Output the (X, Y) coordinate of the center of the cell containing the given text.  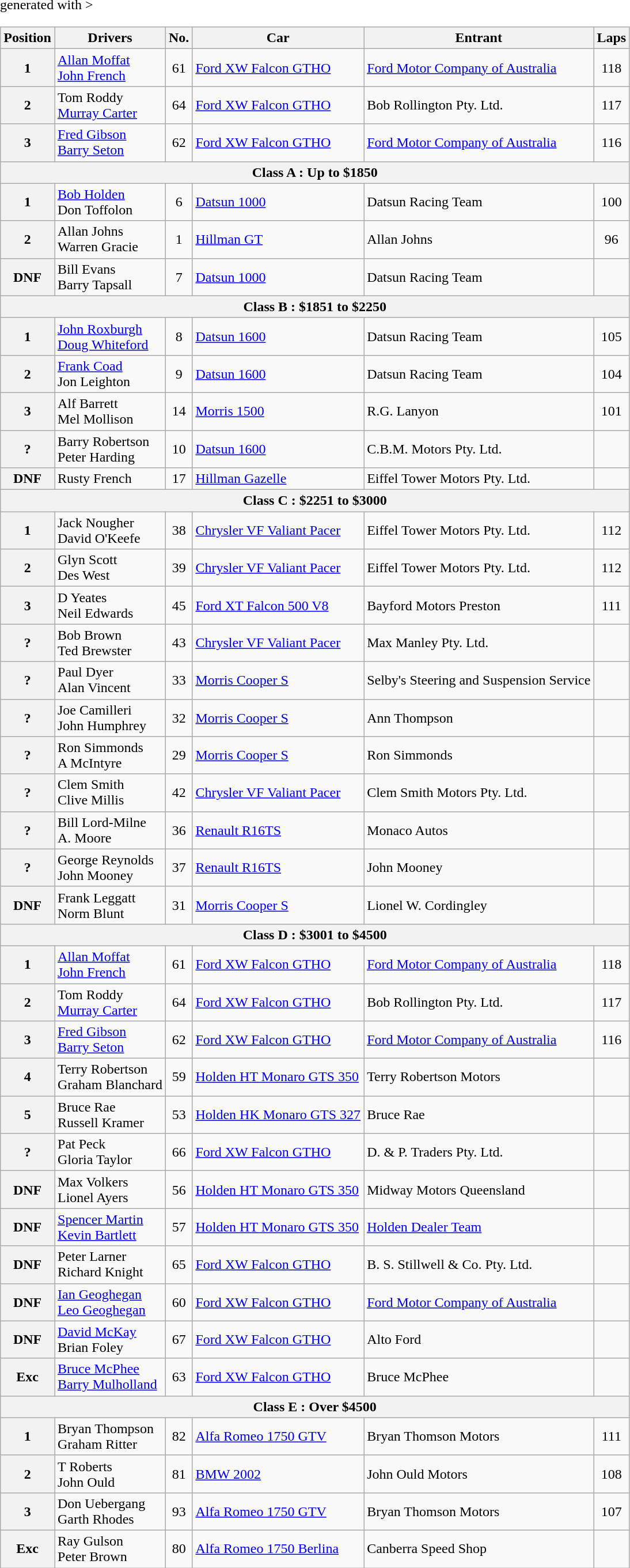
Frank Leggatt Norm Blunt (109, 905)
Don Uebergang Garth Rhodes (109, 1511)
Allan Johns Warren Gracie (109, 240)
Ray Gulson Peter Brown (109, 1549)
33 (179, 680)
17 (179, 479)
31 (179, 905)
Ron Simmonds (479, 755)
Holden Dealer Team (479, 1227)
107 (612, 1511)
Paul Dyer Alan Vincent (109, 680)
Barry Robertson Peter Harding (109, 448)
Bruce McPhee Barry Mulholland (109, 1377)
Car (278, 38)
10 (179, 448)
100 (612, 202)
David McKay Brian Foley (109, 1339)
65 (179, 1264)
Clem Smith Motors Pty. Ltd. (479, 793)
Spencer Martin Kevin Bartlett (109, 1227)
43 (179, 643)
Frank Coad Jon Leighton (109, 373)
14 (179, 411)
39 (179, 568)
John Roxburgh Doug Whiteford (109, 337)
No. (179, 38)
Alf Barrett Mel Mollison (109, 411)
Class D : $3001 to $4500 (315, 935)
D Yeates Neil Edwards (109, 605)
Lionel W. Cordingley (479, 905)
Class E : Over $4500 (315, 1407)
Hillman Gazelle (278, 479)
66 (179, 1153)
Canberra Speed Shop (479, 1549)
Midway Motors Queensland (479, 1189)
105 (612, 337)
D. & P. Traders Pty. Ltd. (479, 1153)
7 (179, 277)
R.G. Lanyon (479, 411)
36 (179, 830)
Bill Lord-Milne A. Moore (109, 830)
67 (179, 1339)
104 (612, 373)
Terry Robertson Motors (479, 1078)
9 (179, 373)
George Reynolds John Mooney (109, 868)
Bruce Rae (479, 1114)
Bob Holden Don Toffolon (109, 202)
Jack Nougher David O'Keefe (109, 530)
Allan Johns (479, 240)
Class C : $2251 to $3000 (315, 501)
Hillman GT (278, 240)
John Ould Motors (479, 1474)
93 (179, 1511)
Class A : Up to $1850 (315, 172)
80 (179, 1549)
Ron Simmonds A McIntyre (109, 755)
Rusty French (109, 479)
Pat Peck Gloria Taylor (109, 1153)
45 (179, 605)
B. S. Stillwell & Co. Pty. Ltd. (479, 1264)
96 (612, 240)
Class B : $1851 to $2250 (315, 307)
Position (28, 38)
6 (179, 202)
60 (179, 1302)
Selby's Steering and Suspension Service (479, 680)
Bruce Rae Russell Kramer (109, 1114)
Max Manley Pty. Ltd. (479, 643)
Bryan Thompson Graham Ritter (109, 1436)
Morris 1500 (278, 411)
29 (179, 755)
Bruce McPhee (479, 1377)
Glyn Scott Des West (109, 568)
4 (28, 1078)
Holden HK Monaro GTS 327 (278, 1114)
5 (28, 1114)
108 (612, 1474)
32 (179, 718)
Clem Smith Clive Millis (109, 793)
38 (179, 530)
Bob Brown Ted Brewster (109, 643)
37 (179, 868)
C.B.M. Motors Pty. Ltd. (479, 448)
Joe Camilleri John Humphrey (109, 718)
Monaco Autos (479, 830)
Entrant (479, 38)
Peter Larner Richard Knight (109, 1264)
Alto Ford (479, 1339)
Alfa Romeo 1750 Berlina (278, 1549)
Ian Geoghegan Leo Geoghegan (109, 1302)
81 (179, 1474)
Laps (612, 38)
57 (179, 1227)
Bayford Motors Preston (479, 605)
Drivers (109, 38)
John Mooney (479, 868)
56 (179, 1189)
Max Volkers Lionel Ayers (109, 1189)
Terry Robertson Graham Blanchard (109, 1078)
59 (179, 1078)
Ann Thompson (479, 718)
42 (179, 793)
53 (179, 1114)
63 (179, 1377)
82 (179, 1436)
8 (179, 337)
Ford XT Falcon 500 V8 (278, 605)
T Roberts John Ould (109, 1474)
BMW 2002 (278, 1474)
101 (612, 411)
Bill Evans Barry Tapsall (109, 277)
